Search for the cell housing the specified text and yield its (X, Y) center coordinate. 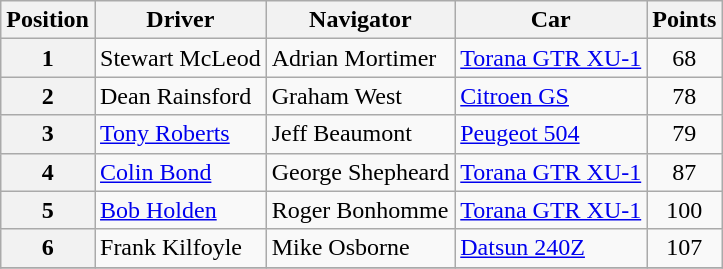
Datsun 240Z (551, 248)
Dean Rainsford (180, 96)
107 (684, 248)
68 (684, 58)
2 (48, 96)
Mike Osborne (360, 248)
George Shepheard (360, 172)
Points (684, 20)
6 (48, 248)
Jeff Beaumont (360, 134)
Driver (180, 20)
Graham West (360, 96)
Position (48, 20)
Roger Bonhomme (360, 210)
Citroen GS (551, 96)
Navigator (360, 20)
Car (551, 20)
87 (684, 172)
Adrian Mortimer (360, 58)
Bob Holden (180, 210)
Stewart McLeod (180, 58)
100 (684, 210)
4 (48, 172)
79 (684, 134)
5 (48, 210)
3 (48, 134)
Tony Roberts (180, 134)
Frank Kilfoyle (180, 248)
Peugeot 504 (551, 134)
1 (48, 58)
Colin Bond (180, 172)
78 (684, 96)
